Detect which cell encompasses the target text, then output its [x, y] center coordinate. 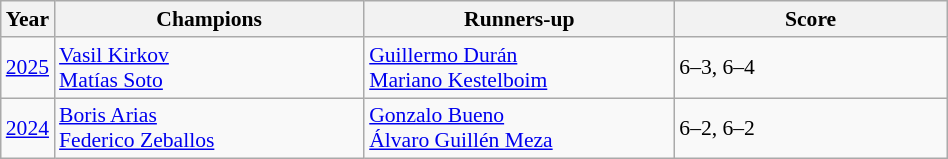
Score [810, 19]
Vasil Kirkov Matías Soto [209, 68]
Year [28, 19]
2024 [28, 128]
Gonzalo Bueno Álvaro Guillén Meza [519, 128]
Guillermo Durán Mariano Kestelboim [519, 68]
6–3, 6–4 [810, 68]
Boris Arias Federico Zeballos [209, 128]
Champions [209, 19]
Runners-up [519, 19]
2025 [28, 68]
6–2, 6–2 [810, 128]
